Capture the cell that displays the provided text and extract its (x, y) central coordinate. 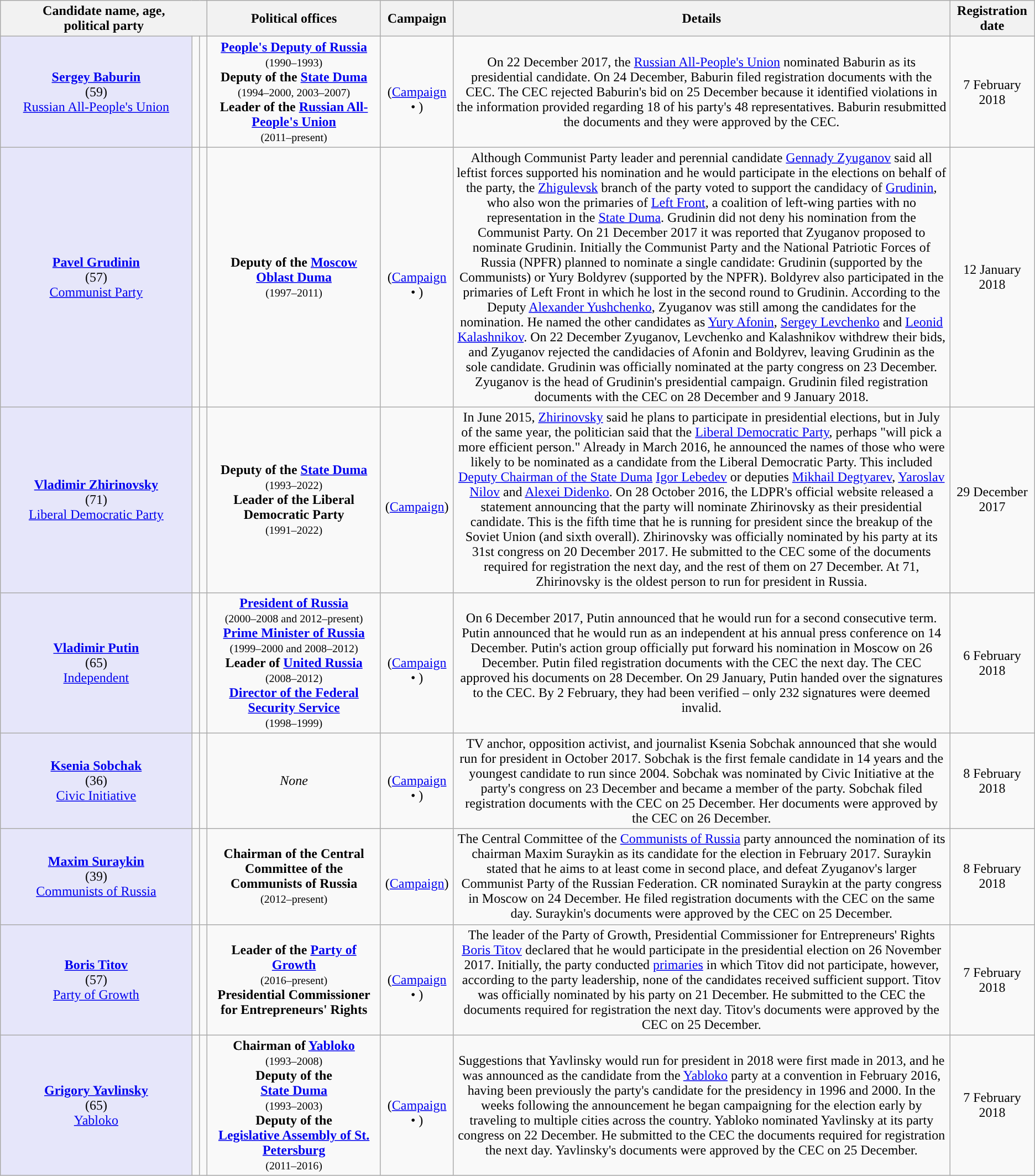
12 January 2018 (992, 277)
6 February 2018 (992, 663)
None (294, 781)
Maxim Suraykin(39)Communists of Russia (96, 876)
Registration date (992, 19)
People's Deputy of Russia(1990–1993)Deputy of the State Duma(1994–2000, 2003–2007)Leader of the Russian All-People's Union(2011–present) (294, 92)
Ksenia Sobchak(36)Civic Initiative (96, 781)
Boris Titov(57)Party of Growth (96, 980)
Sergey Baburin(59)Russian All-People's Union (96, 92)
Chairman of Yabloko(1993–2008) Deputy of theState Duma(1993–2003) Deputy of theLegislative Assembly of St. Petersburg(2011–2016) (294, 1105)
Deputy of the State Duma(1993–2022)Leader of the Liberal Democratic Party(1991–2022) (294, 500)
Pavel Grudinin(57)Communist Party (96, 277)
Grigory Yavlinsky(65)Yabloko (96, 1105)
29 December 2017 (992, 500)
Leader of the Party of Growth(2016–present)Presidential Commissioner for Entrepreneurs' Rights (294, 980)
Candidate name, age,political party (104, 19)
Deputy of the Moscow Oblast Duma(1997–2011) (294, 277)
Details (702, 19)
Vladimir Putin(65)Independent (96, 663)
Chairman of the Central Committee of the Communists of Russia(2012–present) (294, 876)
Political offices (294, 19)
Campaign (417, 19)
Vladimir Zhirinovsky(71)Liberal Democratic Party (96, 500)
